Identify which cell holds the provided text, then report its (x, y) central coordinate. 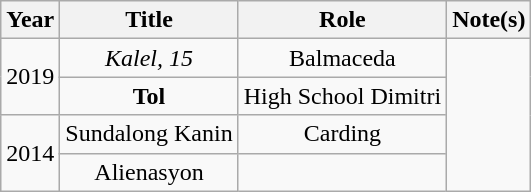
Kalel, 15 (149, 58)
Balmaceda (342, 58)
Carding (342, 134)
2019 (30, 77)
Tol (149, 96)
Title (149, 20)
Year (30, 20)
2014 (30, 153)
Sundalong Kanin (149, 134)
High School Dimitri (342, 96)
Note(s) (489, 20)
Role (342, 20)
Alienasyon (149, 172)
